Find where the given text appears and provide that cell's center as (x, y) coordinate. 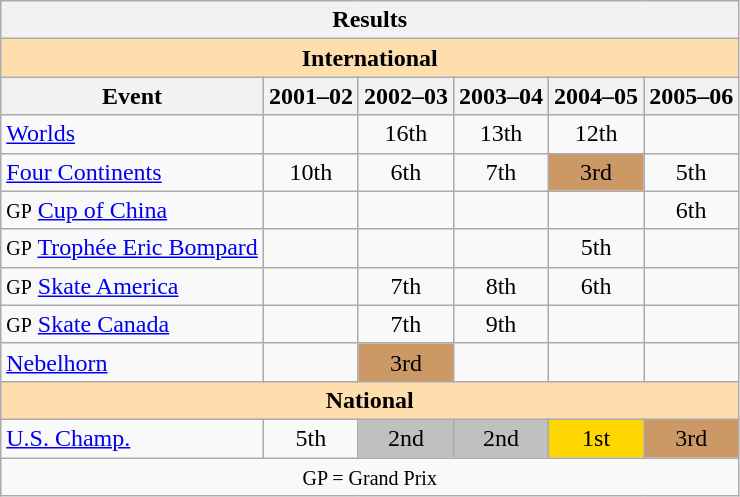
GP Skate Canada (132, 324)
12th (596, 134)
GP = Grand Prix (370, 477)
GP Cup of China (132, 210)
2001–02 (310, 96)
U.S. Champ. (132, 438)
GP Trophée Eric Bompard (132, 248)
Nebelhorn (132, 362)
9th (500, 324)
GP Skate America (132, 286)
Worlds (132, 134)
Four Continents (132, 172)
2005–06 (692, 96)
Results (370, 20)
National (370, 400)
2004–05 (596, 96)
International (370, 58)
10th (310, 172)
1st (596, 438)
Event (132, 96)
8th (500, 286)
2002–03 (406, 96)
16th (406, 134)
13th (500, 134)
2003–04 (500, 96)
